Return (x, y) of the center of cell containing provided text 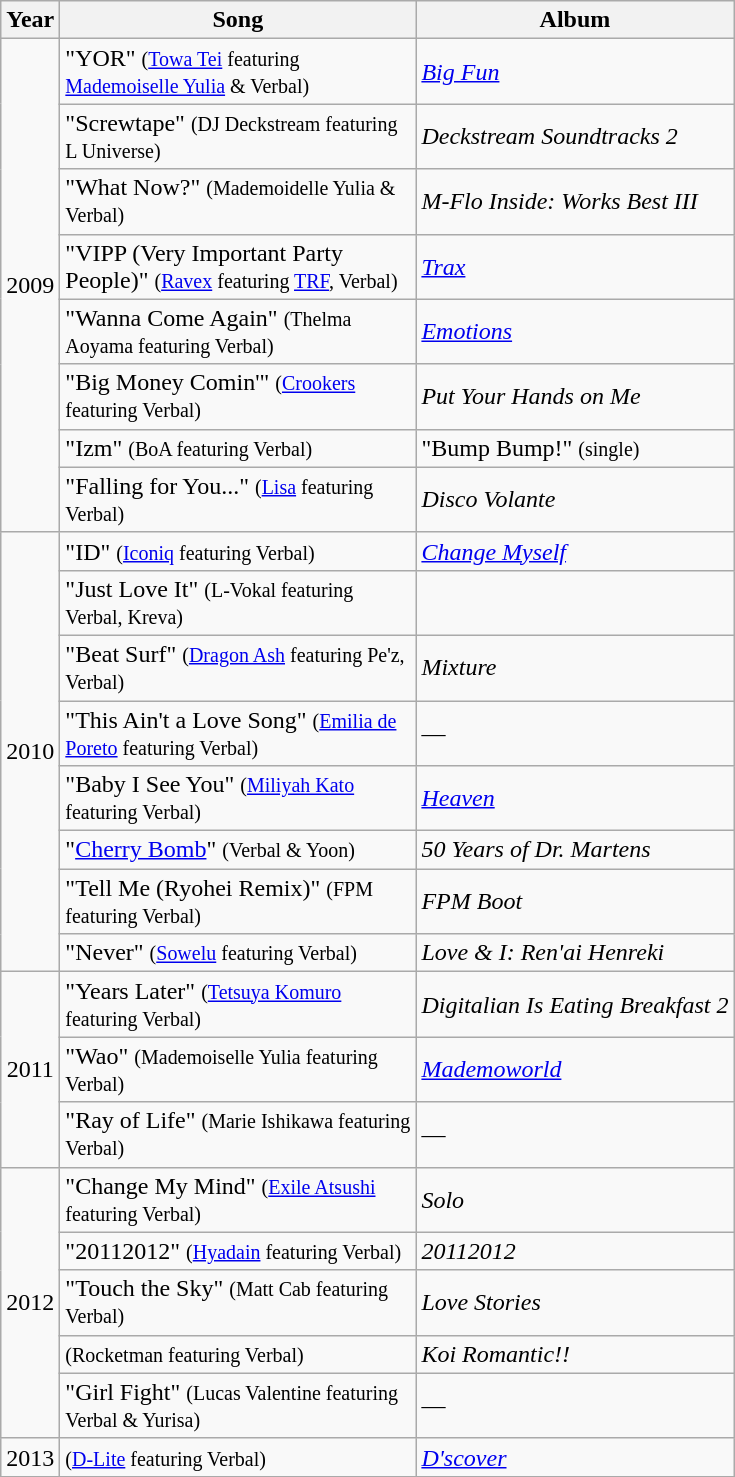
Solo (575, 1200)
Love & I: Ren'ai Henreki (575, 953)
Deckstream Soundtracks 2 (575, 136)
"Screwtape" (DJ Deckstream featuring L Universe) (238, 136)
"Girl Fight" (Lucas Valentine featuring Verbal & Yurisa) (238, 1406)
FPM Boot (575, 902)
D'scover (575, 1457)
2009 (30, 286)
Change Myself (575, 551)
"Touch the Sky" (Matt Cab featuring Verbal) (238, 1302)
Trax (575, 266)
Heaven (575, 798)
"Beat Surf" (Dragon Ash featuring Pe'z, Verbal) (238, 668)
"This Ain't a Love Song" (Emilia de Poreto featuring Verbal) (238, 732)
"20112012" (Hyadain featuring Verbal) (238, 1251)
"Bump Bump!" (single) (575, 448)
"Falling for You..." (Lisa featuring Verbal) (238, 500)
"Baby I See You" (Miliyah Kato featuring Verbal) (238, 798)
"Tell Me (Ryohei Remix)" (FPM featuring Verbal) (238, 902)
(D-Lite featuring Verbal) (238, 1457)
20112012 (575, 1251)
"VIPP (Very Important Party People)" (Ravex featuring TRF, Verbal) (238, 266)
"Just Love It" (L-Vokal featuring Verbal, Kreva) (238, 602)
"Change My Mind" (Exile Atsushi featuring Verbal) (238, 1200)
"Ray of Life" (Marie Ishikawa featuring Verbal) (238, 1134)
"YOR" (Towa Tei featuring Mademoiselle Yulia & Verbal) (238, 72)
Emotions (575, 332)
Big Fun (575, 72)
Mixture (575, 668)
M-Flo Inside: Works Best III (575, 202)
"Wao" (Mademoiselle Yulia featuring Verbal) (238, 1070)
Song (238, 20)
50 Years of Dr. Martens (575, 850)
Album (575, 20)
Disco Volante (575, 500)
"ID" (Iconiq featuring Verbal) (238, 551)
"Big Money Comin'" (Crookers featuring Verbal) (238, 396)
"Izm" (BoA featuring Verbal) (238, 448)
Year (30, 20)
2013 (30, 1457)
2010 (30, 752)
Love Stories (575, 1302)
2012 (30, 1302)
"Cherry Bomb" (Verbal & Yoon) (238, 850)
"Years Later" (Tetsuya Komuro featuring Verbal) (238, 1004)
"What Now?" (Mademoidelle Yulia & Verbal) (238, 202)
Put Your Hands on Me (575, 396)
2011 (30, 1070)
(Rocketman featuring Verbal) (238, 1354)
"Never" (Sowelu featuring Verbal) (238, 953)
Koi Romantic!! (575, 1354)
Mademoworld (575, 1070)
Digitalian Is Eating Breakfast 2 (575, 1004)
"Wanna Come Again" (Thelma Aoyama featuring Verbal) (238, 332)
